Find where the given text appears and provide that cell's center as [x, y] coordinate. 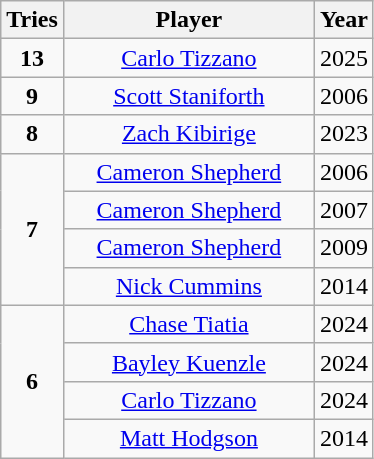
Scott Staniforth [188, 96]
Chase Tiatia [188, 324]
9 [32, 96]
2009 [344, 248]
Nick Cummins [188, 286]
2007 [344, 210]
7 [32, 229]
Matt Hodgson [188, 438]
Player [188, 20]
13 [32, 58]
Zach Kibirige [188, 134]
2025 [344, 58]
2023 [344, 134]
6 [32, 381]
Tries [32, 20]
8 [32, 134]
Year [344, 20]
Bayley Kuenzle [188, 362]
